From the cell containing the given text, extract its center point as (X, Y) coordinate. 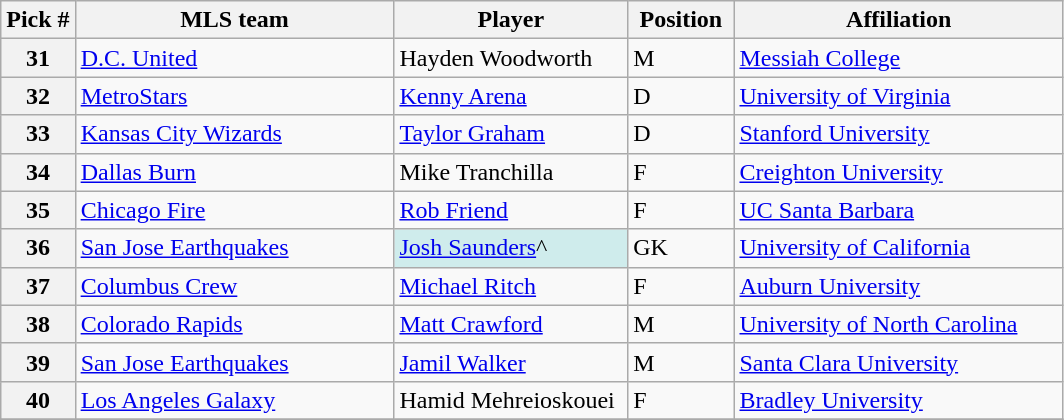
Columbus Crew (234, 286)
37 (38, 286)
Bradley University (898, 400)
Santa Clara University (898, 362)
Colorado Rapids (234, 324)
MLS team (234, 20)
GK (681, 248)
University of Virginia (898, 96)
D.C. United (234, 58)
39 (38, 362)
Josh Saunders^ (511, 248)
Creighton University (898, 172)
Pick # (38, 20)
University of North Carolina (898, 324)
University of California (898, 248)
32 (38, 96)
Matt Crawford (511, 324)
Player (511, 20)
33 (38, 134)
Taylor Graham (511, 134)
38 (38, 324)
Messiah College (898, 58)
36 (38, 248)
Rob Friend (511, 210)
Michael Ritch (511, 286)
Kenny Arena (511, 96)
Affiliation (898, 20)
40 (38, 400)
UC Santa Barbara (898, 210)
Hamid Mehreioskouei (511, 400)
31 (38, 58)
Dallas Burn (234, 172)
Position (681, 20)
Mike Tranchilla (511, 172)
Los Angeles Galaxy (234, 400)
Jamil Walker (511, 362)
35 (38, 210)
Kansas City Wizards (234, 134)
Stanford University (898, 134)
Chicago Fire (234, 210)
Auburn University (898, 286)
34 (38, 172)
MetroStars (234, 96)
Hayden Woodworth (511, 58)
